Search for the cell housing the specified text and yield its (x, y) center coordinate. 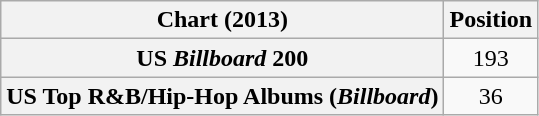
US Top R&B/Hip-Hop Albums (Billboard) (222, 96)
36 (491, 96)
Chart (2013) (222, 20)
193 (491, 58)
US Billboard 200 (222, 58)
Position (491, 20)
